Detect which cell encompasses the target text, then output its [x, y] center coordinate. 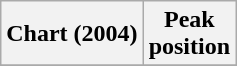
Chart (2004) [72, 34]
Peakposition [189, 34]
